Pinpoint the cell where the given text exists, returning its (x, y) midpoint coordinate. 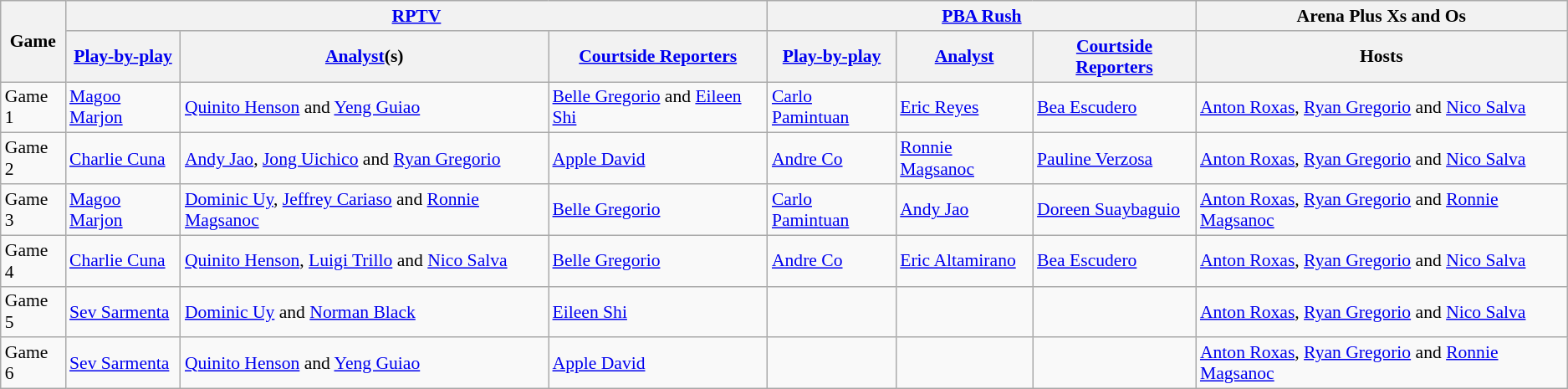
Quinito Henson, Luigi Trillo and Nico Salva (365, 261)
Game 5 (33, 311)
Ronnie Magsanoc (964, 159)
Pauline Verzosa (1114, 159)
Hosts (1382, 57)
Arena Plus Xs and Os (1382, 16)
Game (33, 42)
RPTV (416, 16)
Game 3 (33, 209)
Game 1 (33, 107)
Eric Reyes (964, 107)
Game 4 (33, 261)
Belle Gregorio and Eileen Shi (658, 107)
Game 2 (33, 159)
Andy Jao, Jong Uichico and Ryan Gregorio (365, 159)
Eric Altamirano (964, 261)
Andy Jao (964, 209)
PBA Rush (982, 16)
Game 6 (33, 363)
Doreen Suaybaguio (1114, 209)
Eileen Shi (658, 311)
Analyst(s) (365, 57)
Dominic Uy and Norman Black (365, 311)
Analyst (964, 57)
Dominic Uy, Jeffrey Cariaso and Ronnie Magsanoc (365, 209)
